Return (x, y) of the center of cell containing provided text 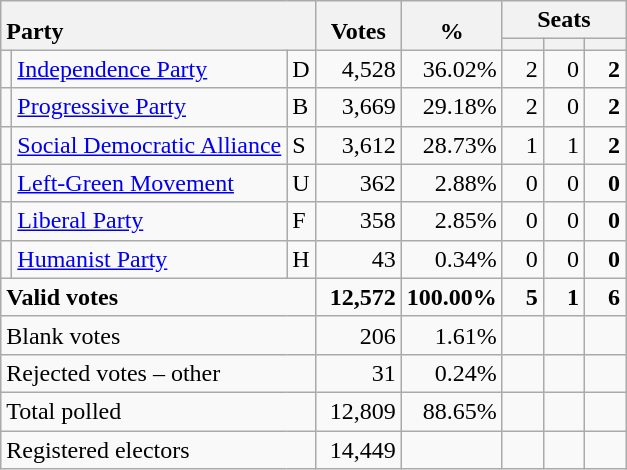
Rejected votes – other (158, 373)
Liberal Party (150, 221)
43 (358, 259)
Votes (358, 26)
36.02% (452, 69)
Seats (564, 20)
1.61% (452, 335)
Progressive Party (150, 107)
12,809 (358, 411)
U (301, 183)
206 (358, 335)
6 (604, 297)
2.85% (452, 221)
28.73% (452, 145)
362 (358, 183)
29.18% (452, 107)
H (301, 259)
358 (358, 221)
F (301, 221)
S (301, 145)
B (301, 107)
Valid votes (158, 297)
5 (522, 297)
3,612 (358, 145)
Left-Green Movement (150, 183)
0.34% (452, 259)
Blank votes (158, 335)
Total polled (158, 411)
Humanist Party (150, 259)
14,449 (358, 449)
88.65% (452, 411)
2.88% (452, 183)
100.00% (452, 297)
% (452, 26)
Independence Party (150, 69)
0.24% (452, 373)
3,669 (358, 107)
12,572 (358, 297)
Registered electors (158, 449)
D (301, 69)
Party (158, 26)
4,528 (358, 69)
31 (358, 373)
Social Democratic Alliance (150, 145)
